For the text-containing cell, return its midpoint in [x, y] coordinate format. 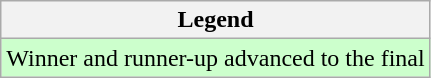
Legend [216, 20]
Winner and runner-up advanced to the final [216, 58]
